Identify which cell holds the provided text, then report its [x, y] central coordinate. 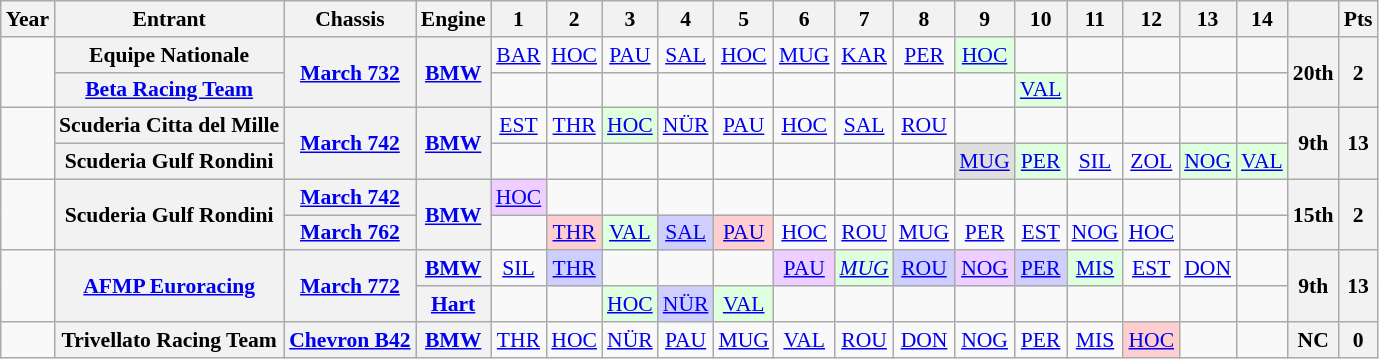
Equipe Nationale [169, 55]
NC [1314, 340]
Hart [454, 304]
8 [924, 19]
11 [1096, 19]
Trivellato Racing Team [169, 340]
March 762 [350, 233]
BAR [519, 55]
KAR [864, 55]
Entrant [169, 19]
14 [1262, 19]
Chassis [350, 19]
Year [28, 19]
March 772 [350, 286]
3 [630, 19]
Chevron B42 [350, 340]
7 [864, 19]
10 [1041, 19]
12 [1151, 19]
March 732 [350, 72]
0 [1358, 340]
20th [1314, 72]
1 [519, 19]
5 [744, 19]
4 [686, 19]
Scuderia Citta del Mille [169, 126]
Beta Racing Team [169, 90]
15th [1314, 214]
AFMP Euroracing [169, 286]
Pts [1358, 19]
6 [804, 19]
Engine [454, 19]
ZOL [1151, 162]
9 [984, 19]
